Pinpoint the cell where the given text exists, returning its (x, y) midpoint coordinate. 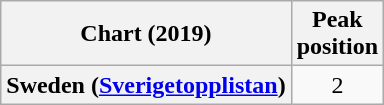
2 (337, 85)
Chart (2019) (146, 34)
Peak position (337, 34)
Sweden (Sverigetopplistan) (146, 85)
